Pinpoint the cell where the given text exists, returning its [X, Y] midpoint coordinate. 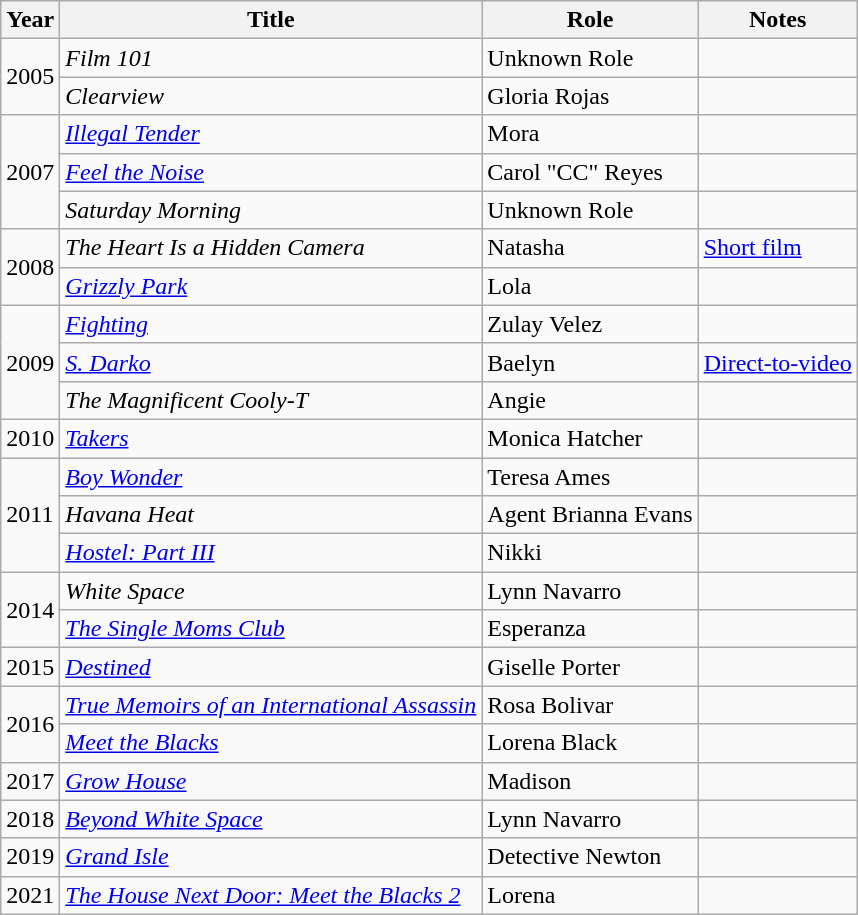
Meet the Blacks [271, 743]
Notes [778, 20]
Illegal Tender [271, 134]
Lorena [590, 895]
Gloria Rojas [590, 96]
Saturday Morning [271, 210]
2014 [30, 610]
Angie [590, 400]
2011 [30, 515]
2019 [30, 857]
Grizzly Park [271, 286]
Hostel: Part III [271, 553]
Film 101 [271, 58]
Agent Brianna Evans [590, 515]
Teresa Ames [590, 477]
Rosa Bolivar [590, 705]
Destined [271, 667]
Short film [778, 248]
Havana Heat [271, 515]
The Magnificent Cooly-T [271, 400]
2017 [30, 781]
Esperanza [590, 629]
Beyond White Space [271, 819]
Detective Newton [590, 857]
Role [590, 20]
Feel the Noise [271, 172]
2016 [30, 724]
2018 [30, 819]
Grow House [271, 781]
The Heart Is a Hidden Camera [271, 248]
2009 [30, 362]
The House Next Door: Meet the Blacks 2 [271, 895]
Boy Wonder [271, 477]
White Space [271, 591]
Madison [590, 781]
True Memoirs of an International Assassin [271, 705]
2015 [30, 667]
Direct-to-video [778, 362]
Grand Isle [271, 857]
Fighting [271, 324]
S. Darko [271, 362]
Lorena Black [590, 743]
Takers [271, 438]
Mora [590, 134]
2007 [30, 172]
Zulay Velez [590, 324]
2010 [30, 438]
Baelyn [590, 362]
The Single Moms Club [271, 629]
Clearview [271, 96]
Giselle Porter [590, 667]
Year [30, 20]
Monica Hatcher [590, 438]
Natasha [590, 248]
Lola [590, 286]
2021 [30, 895]
Nikki [590, 553]
Carol "CC" Reyes [590, 172]
2005 [30, 77]
Title [271, 20]
2008 [30, 267]
